From the cell containing the given text, extract its center point as [x, y] coordinate. 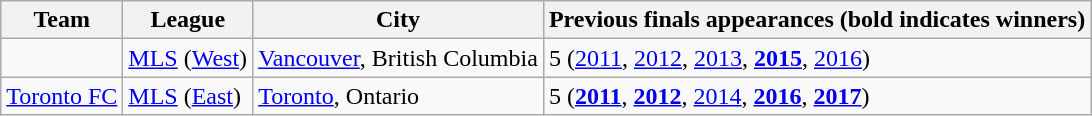
5 (2011, 2012, 2014, 2016, 2017) [816, 96]
Team [62, 20]
City [398, 20]
Toronto FC [62, 96]
5 (2011, 2012, 2013, 2015, 2016) [816, 58]
Toronto, Ontario [398, 96]
MLS (West) [188, 58]
Previous finals appearances (bold indicates winners) [816, 20]
Vancouver, British Columbia [398, 58]
League [188, 20]
MLS (East) [188, 96]
